For the text-containing cell, return its midpoint in [X, Y] coordinate format. 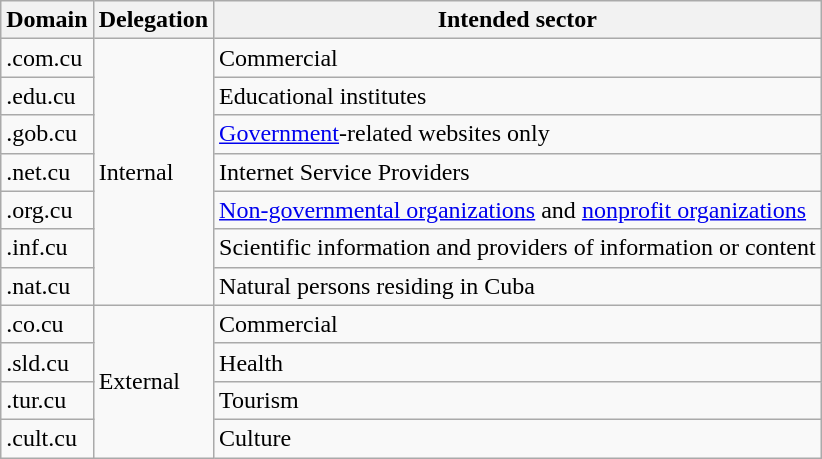
Scientific information and providers of information or content [518, 248]
.cult.cu [47, 438]
.co.cu [47, 324]
.edu.cu [47, 96]
Tourism [518, 400]
.com.cu [47, 58]
Educational institutes [518, 96]
Intended sector [518, 20]
Health [518, 362]
Natural persons residing in Cuba [518, 286]
.tur.cu [47, 400]
Internet Service Providers [518, 172]
Domain [47, 20]
Government-related websites only [518, 134]
Culture [518, 438]
Internal [153, 172]
.net.cu [47, 172]
.org.cu [47, 210]
.sld.cu [47, 362]
.nat.cu [47, 286]
Delegation [153, 20]
.gob.cu [47, 134]
Non-governmental organizations and nonprofit organizations [518, 210]
External [153, 381]
.inf.cu [47, 248]
